Locate the cell with the specified text and output its (X, Y) center coordinate. 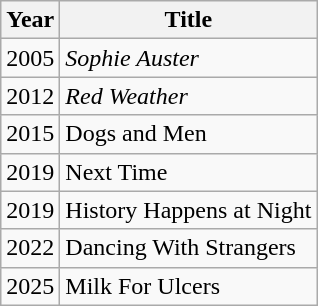
Year (30, 20)
2012 (30, 96)
Sophie Auster (188, 58)
Dancing With Strangers (188, 248)
2022 (30, 248)
2005 (30, 58)
Dogs and Men (188, 134)
Title (188, 20)
Next Time (188, 172)
2015 (30, 134)
Milk For Ulcers (188, 286)
History Happens at Night (188, 210)
2025 (30, 286)
Red Weather (188, 96)
